Pinpoint the cell where the given text exists, returning its [X, Y] midpoint coordinate. 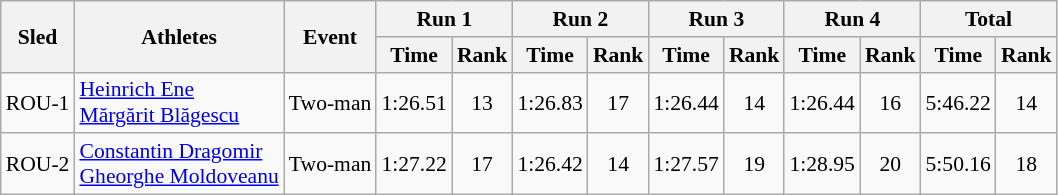
1:26.42 [550, 164]
1:27.22 [414, 164]
5:50.16 [958, 164]
ROU-1 [38, 102]
Athletes [178, 36]
16 [890, 102]
Total [988, 19]
19 [754, 164]
18 [1026, 164]
Heinrich EneMărgărit Blăgescu [178, 102]
20 [890, 164]
Sled [38, 36]
ROU-2 [38, 164]
5:46.22 [958, 102]
Run 4 [852, 19]
Run 1 [444, 19]
13 [482, 102]
Constantin DragomirGheorghe Moldoveanu [178, 164]
1:26.83 [550, 102]
1:26.51 [414, 102]
Run 3 [716, 19]
1:27.57 [686, 164]
1:28.95 [822, 164]
Run 2 [580, 19]
Event [330, 36]
